Return [X, Y] of the center of cell containing provided text 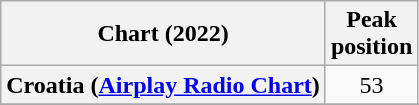
Croatia (Airplay Radio Chart) [164, 85]
Peakposition [371, 34]
53 [371, 85]
Chart (2022) [164, 34]
